Detect which cell encompasses the target text, then output its (X, Y) center coordinate. 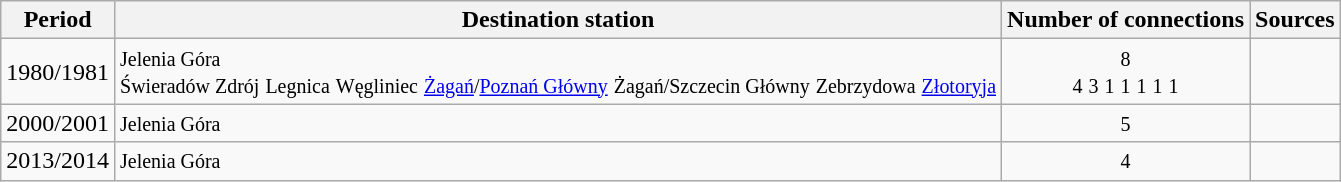
Jelenia GóraŚwieradów Zdrój Legnica Węgliniec Żagań/Poznań Główny Żagań/Szczecin Główny Zebrzydowa Złotoryja (558, 72)
Sources (1296, 20)
2013/2014 (58, 161)
Destination station (558, 20)
84 3 1 1 1 1 1 (1126, 72)
5 (1126, 123)
4 (1126, 161)
Number of connections (1126, 20)
Period (58, 20)
2000/2001 (58, 123)
1980/1981 (58, 72)
